Pinpoint the cell where the given text exists, returning its (x, y) midpoint coordinate. 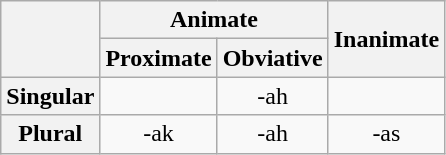
Plural (50, 134)
Singular (50, 96)
Obviative (272, 58)
Proximate (158, 58)
Inanimate (386, 39)
-ak (158, 134)
-as (386, 134)
Animate (214, 20)
